Pinpoint the cell where the given text exists, returning its (x, y) midpoint coordinate. 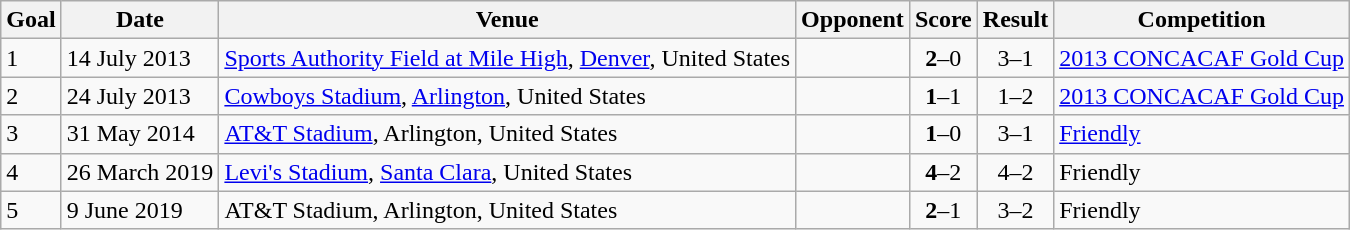
Levi's Stadium, Santa Clara, United States (508, 172)
2–0 (943, 58)
9 June 2019 (140, 210)
24 July 2013 (140, 96)
4 (31, 172)
Cowboys Stadium, Arlington, United States (508, 96)
1–1 (943, 96)
1 (31, 58)
Date (140, 20)
Score (943, 20)
3–2 (1015, 210)
14 July 2013 (140, 58)
31 May 2014 (140, 134)
Competition (1202, 20)
1–2 (1015, 96)
2 (31, 96)
5 (31, 210)
1–0 (943, 134)
Sports Authority Field at Mile High, Denver, United States (508, 58)
Opponent (853, 20)
26 March 2019 (140, 172)
Result (1015, 20)
Venue (508, 20)
3 (31, 134)
2–1 (943, 210)
Goal (31, 20)
